Search for the cell housing the specified text and yield its (x, y) center coordinate. 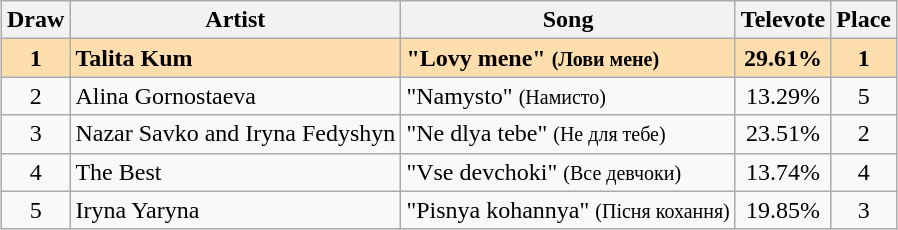
13.29% (782, 96)
"Lovy mene" (Лови мене) (568, 58)
13.74% (782, 172)
Iryna Yaryna (236, 210)
"Vse devchoki" (Все девчоки) (568, 172)
Place (864, 20)
Televote (782, 20)
Artist (236, 20)
"Pisnya kohannya" (Пісня кохання) (568, 210)
Alina Gornostaeva (236, 96)
Song (568, 20)
The Best (236, 172)
Draw (35, 20)
"Ne dlya tebe" (Не для тебе) (568, 134)
Nazar Savko and Iryna Fedyshyn (236, 134)
19.85% (782, 210)
Talita Kum (236, 58)
23.51% (782, 134)
29.61% (782, 58)
"Namysto" (Намисто) (568, 96)
